Output the (X, Y) coordinate of the center of the cell containing the given text.  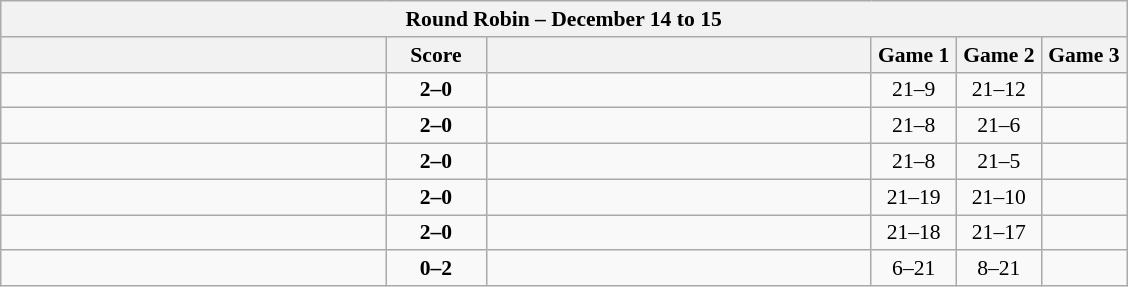
21–17 (998, 233)
Game 3 (1084, 55)
Game 1 (914, 55)
8–21 (998, 269)
Round Robin – December 14 to 15 (564, 19)
21–5 (998, 162)
Score (436, 55)
21–10 (998, 197)
21–18 (914, 233)
0–2 (436, 269)
6–21 (914, 269)
21–12 (998, 90)
21–9 (914, 90)
21–19 (914, 197)
21–6 (998, 126)
Game 2 (998, 55)
